Capture the cell that displays the provided text and extract its [x, y] central coordinate. 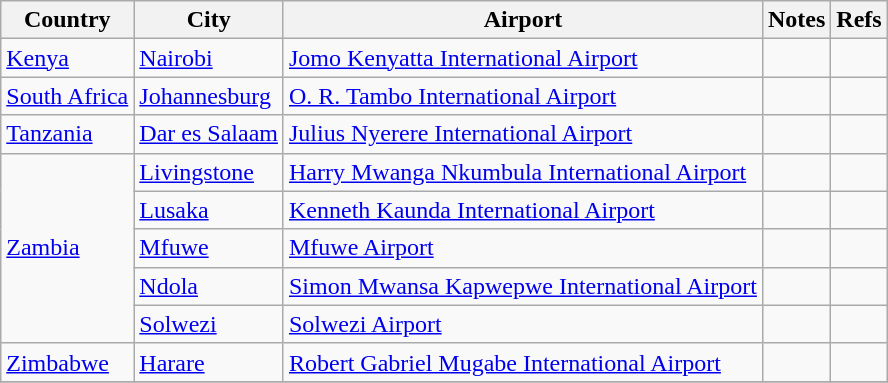
Tanzania [68, 134]
Airport [522, 20]
Solwezi [209, 324]
South Africa [68, 96]
Robert Gabriel Mugabe International Airport [522, 362]
Mfuwe Airport [522, 248]
Johannesburg [209, 96]
Kenneth Kaunda International Airport [522, 210]
Country [68, 20]
Nairobi [209, 58]
Livingstone [209, 172]
City [209, 20]
Harare [209, 362]
Dar es Salaam [209, 134]
Mfuwe [209, 248]
Julius Nyerere International Airport [522, 134]
Kenya [68, 58]
Zambia [68, 248]
O. R. Tambo International Airport [522, 96]
Notes [796, 20]
Ndola [209, 286]
Simon Mwansa Kapwepwe International Airport [522, 286]
Solwezi Airport [522, 324]
Refs [859, 20]
Harry Mwanga Nkumbula International Airport [522, 172]
Jomo Kenyatta International Airport [522, 58]
Lusaka [209, 210]
Zimbabwe [68, 362]
